From the cell containing the given text, extract its center point as (x, y) coordinate. 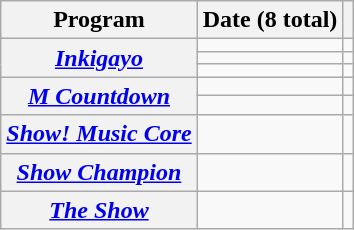
Show Champion (99, 172)
M Countdown (99, 96)
Inkigayo (99, 58)
Date (8 total) (270, 20)
Program (99, 20)
The Show (99, 210)
Show! Music Core (99, 134)
